Extract the [x, y] coordinate from the center of the cell holding the provided text.  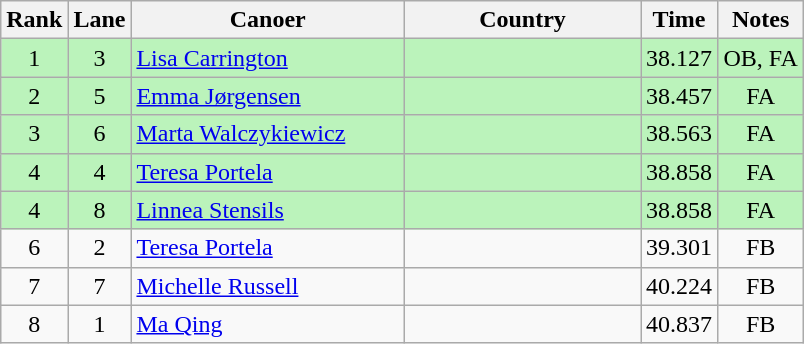
Linnea Stensils [268, 210]
40.837 [680, 324]
Rank [34, 20]
Canoer [268, 20]
38.563 [680, 134]
Michelle Russell [268, 286]
OB, FA [761, 58]
Emma Jørgensen [268, 96]
Lane [100, 20]
Notes [761, 20]
40.224 [680, 286]
Time [680, 20]
Ma Qing [268, 324]
Marta Walczykiewicz [268, 134]
39.301 [680, 248]
Country [522, 20]
5 [100, 96]
Lisa Carrington [268, 58]
38.127 [680, 58]
38.457 [680, 96]
